Detect which cell encompasses the target text, then output its (x, y) center coordinate. 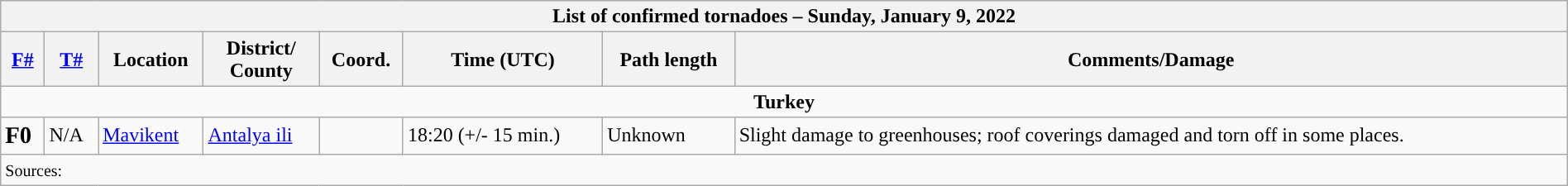
Turkey (784, 102)
Mavikent (151, 136)
Sources: (784, 169)
Slight damage to greenhouses; roof coverings damaged and torn off in some places. (1151, 136)
Coord. (361, 60)
Antalya ili (261, 136)
Unknown (668, 136)
18:20 (+/- 15 min.) (503, 136)
Comments/Damage (1151, 60)
N/A (71, 136)
F# (23, 60)
F0 (23, 136)
Time (UTC) (503, 60)
District/County (261, 60)
T# (71, 60)
Path length (668, 60)
List of confirmed tornadoes – Sunday, January 9, 2022 (784, 17)
Location (151, 60)
